Provide the [X, Y] coordinate of the cell's center where the given text is located.  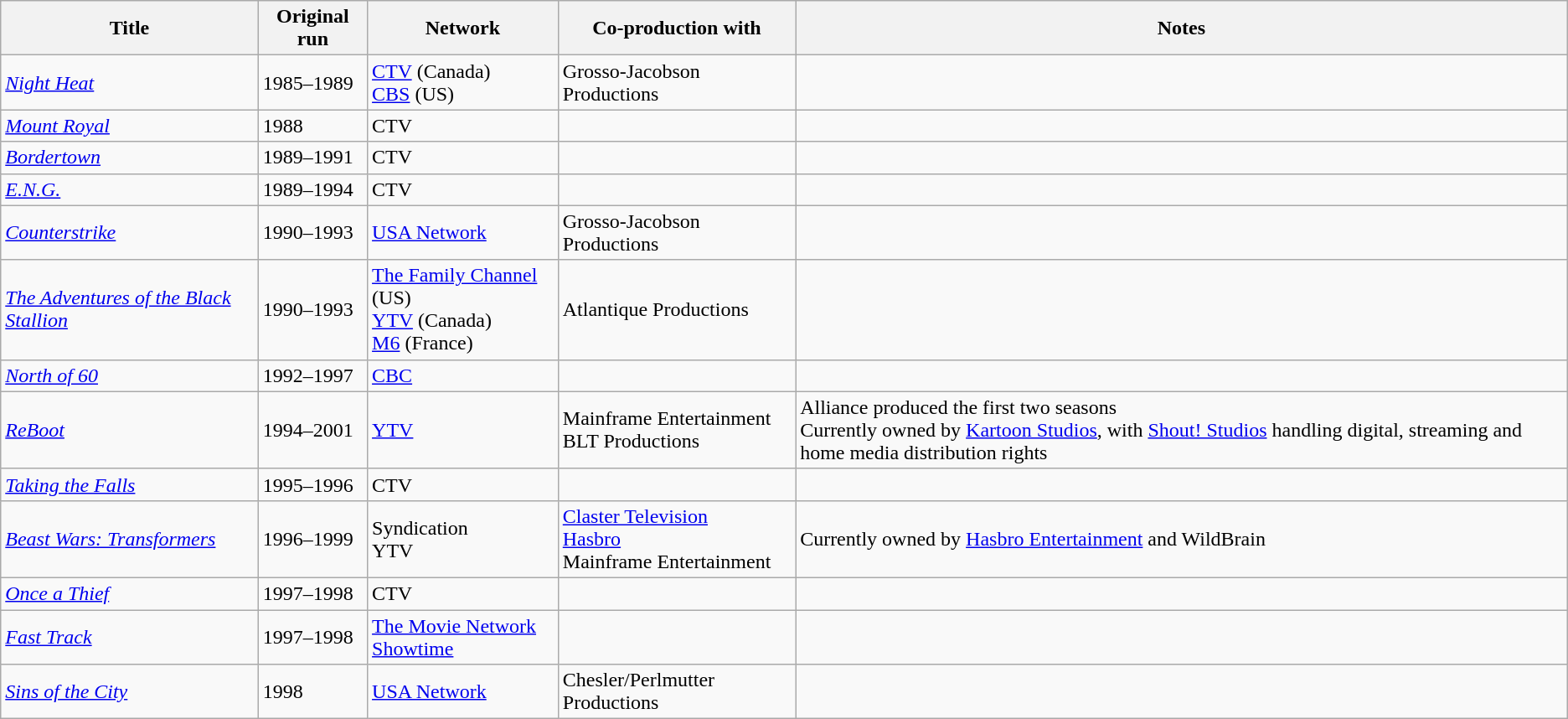
Atlantique Productions [677, 310]
Title [129, 28]
SyndicationYTV [463, 539]
E.N.G. [129, 189]
1995–1996 [312, 484]
Claster TelevisionHasbroMainframe Entertainment [677, 539]
Notes [1182, 28]
1994–2001 [312, 430]
Chesler/Perlmutter Productions [677, 692]
Fast Track [129, 637]
1985–1989 [312, 82]
Once a Thief [129, 593]
The Movie NetworkShowtime [463, 637]
1989–1994 [312, 189]
Night Heat [129, 82]
YTV [463, 430]
Beast Wars: Transformers [129, 539]
Co-production with [677, 28]
Mount Royal [129, 126]
Sins of the City [129, 692]
ReBoot [129, 430]
Taking the Falls [129, 484]
North of 60 [129, 375]
1998 [312, 692]
Network [463, 28]
Original run [312, 28]
Counterstrike [129, 233]
CTV (Canada)CBS (US) [463, 82]
Currently owned by Hasbro Entertainment and WildBrain [1182, 539]
CBC [463, 375]
1989–1991 [312, 158]
The Family Channel (US)YTV (Canada)M6 (France) [463, 310]
Mainframe EntertainmentBLT Productions [677, 430]
1996–1999 [312, 539]
1988 [312, 126]
The Adventures of the Black Stallion [129, 310]
1992–1997 [312, 375]
Bordertown [129, 158]
